Find where the given text appears and provide that cell's center as [x, y] coordinate. 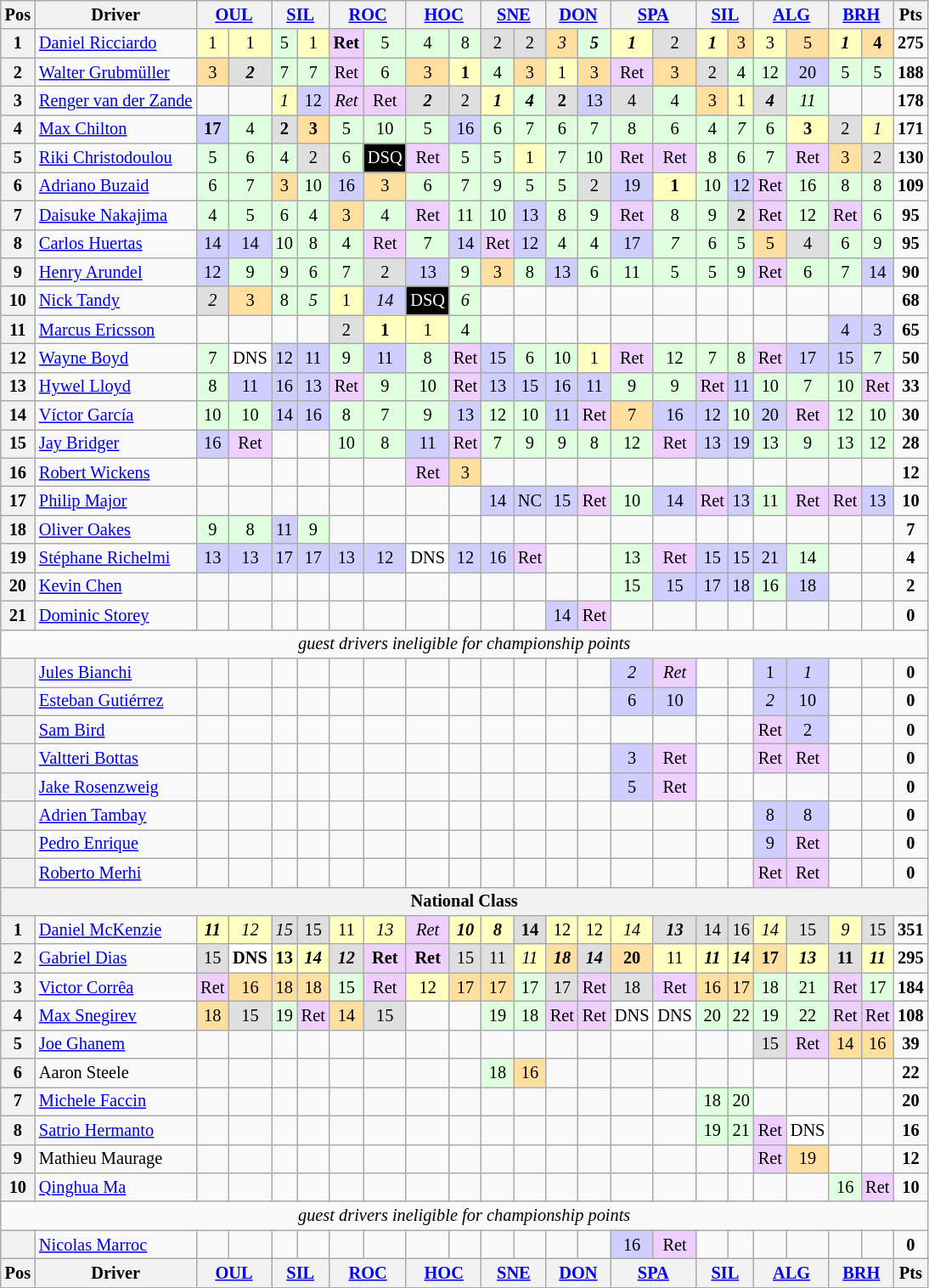
295 [910, 958]
108 [910, 1015]
28 [910, 443]
30 [910, 415]
Adriano Buzaid [115, 186]
Pedro Enrique [115, 844]
Wayne Boyd [115, 358]
171 [910, 129]
Daniel Ricciardo [115, 43]
Daniel McKenzie [115, 929]
Marcus Ericsson [115, 330]
178 [910, 100]
Aaron Steele [115, 1073]
Renger van der Zande [115, 100]
33 [910, 387]
Nicolas Marroc [115, 1245]
Carlos Huertas [115, 244]
Oliver Oakes [115, 529]
Sam Bird [115, 730]
Hywel Lloyd [115, 387]
Nick Tandy [115, 301]
68 [910, 301]
65 [910, 330]
Max Chilton [115, 129]
Stéphane Richelmi [115, 558]
Dominic Storey [115, 615]
Henry Arundel [115, 272]
Jay Bridger [115, 443]
Walter Grubmüller [115, 72]
Esteban Gutiérrez [115, 701]
130 [910, 158]
Qinghua Ma [115, 1187]
Daisuke Nakajima [115, 215]
Joe Ghanem [115, 1044]
Max Snegirev [115, 1015]
50 [910, 358]
188 [910, 72]
Mathieu Maurage [115, 1159]
Adrien Tambay [115, 816]
Roberto Merhi [115, 873]
Riki Christodoulou [115, 158]
Jules Bianchi [115, 672]
90 [910, 272]
NC [530, 500]
Kevin Chen [115, 586]
Michele Faccin [115, 1101]
275 [910, 43]
Robert Wickens [115, 472]
Víctor García [115, 415]
Valtteri Bottas [115, 758]
Satrio Hermanto [115, 1130]
39 [910, 1044]
351 [910, 929]
Victor Corrêa [115, 987]
Gabriel Dias [115, 958]
National Class [464, 901]
Philip Major [115, 500]
Jake Rosenzweig [115, 787]
109 [910, 186]
184 [910, 987]
